Capture the cell that displays the provided text and extract its [x, y] central coordinate. 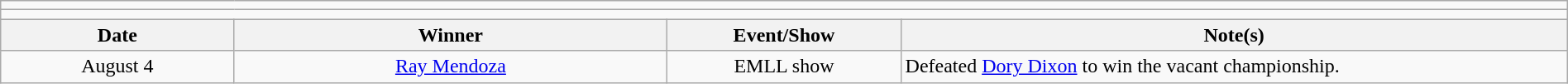
Note(s) [1234, 35]
EMLL show [784, 67]
Event/Show [784, 35]
Defeated Dory Dixon to win the vacant championship. [1234, 67]
Winner [451, 35]
Ray Mendoza [451, 67]
August 4 [117, 67]
Date [117, 35]
